Determine the [X, Y] coordinate at the center of the cell enclosing the given text.  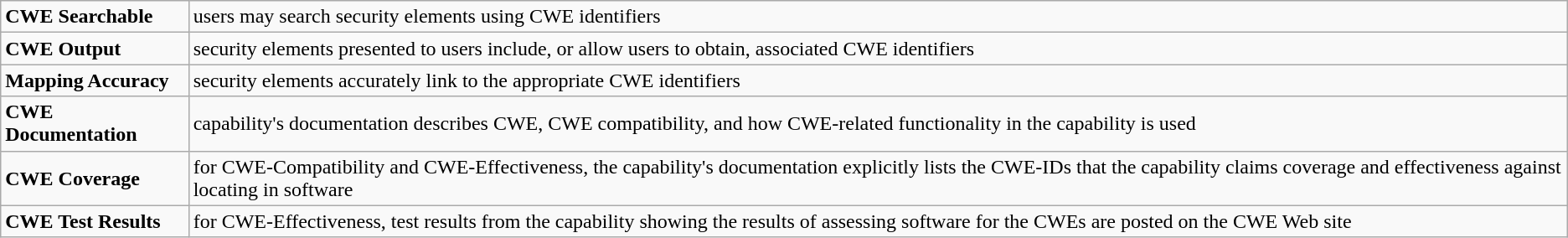
CWE Coverage [95, 178]
CWE Searchable [95, 17]
capability's documentation describes CWE, CWE compatibility, and how CWE-related functionality in the capability is used [878, 124]
for CWE-Effectiveness, test results from the capability showing the results of assessing software for the CWEs are posted on the CWE Web site [878, 221]
security elements accurately link to the appropriate CWE identifiers [878, 80]
Mapping Accuracy [95, 80]
CWE Documentation [95, 124]
security elements presented to users include, or allow users to obtain, associated CWE identifiers [878, 49]
CWE Test Results [95, 221]
users may search security elements using CWE identifiers [878, 17]
CWE Output [95, 49]
